From the cell containing the given text, extract its center point as [X, Y] coordinate. 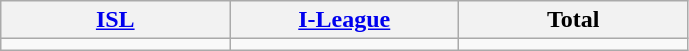
ISL [116, 20]
I-League [344, 20]
Total [574, 20]
